Locate the cell with the specified text and output its [x, y] center coordinate. 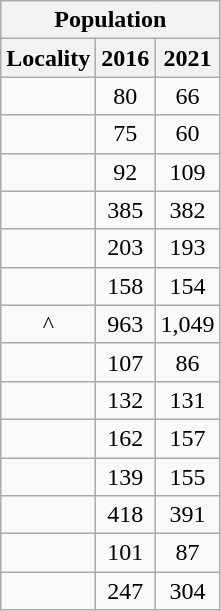
131 [188, 400]
60 [188, 134]
1,049 [188, 324]
139 [126, 477]
101 [126, 553]
86 [188, 362]
158 [126, 286]
155 [188, 477]
^ [48, 324]
132 [126, 400]
203 [126, 248]
Population [110, 20]
304 [188, 591]
963 [126, 324]
193 [188, 248]
382 [188, 210]
385 [126, 210]
87 [188, 553]
75 [126, 134]
Locality [48, 58]
157 [188, 438]
2021 [188, 58]
109 [188, 172]
418 [126, 515]
154 [188, 286]
66 [188, 96]
391 [188, 515]
162 [126, 438]
107 [126, 362]
92 [126, 172]
247 [126, 591]
80 [126, 96]
2016 [126, 58]
